Search for the cell housing the specified text and yield its (X, Y) center coordinate. 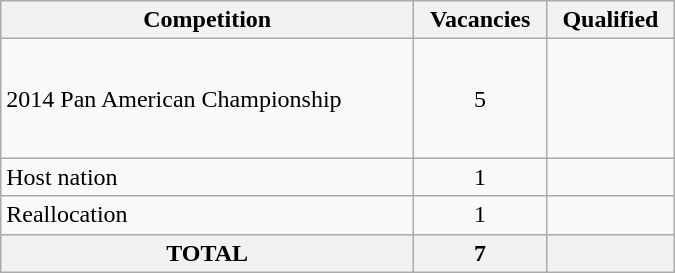
7 (480, 253)
TOTAL (208, 253)
5 (480, 98)
Vacancies (480, 20)
2014 Pan American Championship (208, 98)
Reallocation (208, 215)
Qualified (611, 20)
Competition (208, 20)
Host nation (208, 177)
